Pinpoint the cell where the given text exists, returning its (x, y) midpoint coordinate. 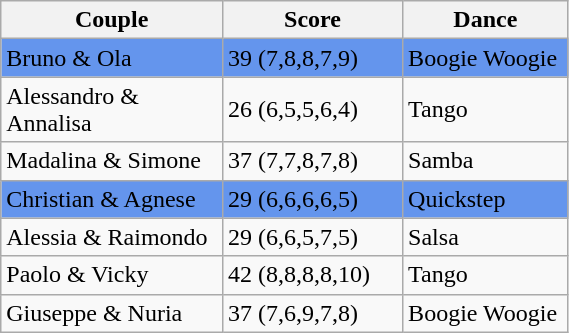
37 (7,7,8,7,8) (312, 161)
Samba (486, 161)
Alessandro & Annalisa (112, 110)
Bruno & Ola (112, 58)
29 (6,6,5,7,5) (312, 237)
26 (6,5,5,6,4) (312, 110)
Score (312, 20)
Christian & Agnese (112, 199)
39 (7,8,8,7,9) (312, 58)
37 (7,6,9,7,8) (312, 313)
Alessia & Raimondo (112, 237)
Giuseppe & Nuria (112, 313)
29 (6,6,6,6,5) (312, 199)
42 (8,8,8,8,10) (312, 275)
Dance (486, 20)
Madalina & Simone (112, 161)
Paolo & Vicky (112, 275)
Quickstep (486, 199)
Couple (112, 20)
Salsa (486, 237)
